Determine the [X, Y] coordinate at the center of the cell enclosing the given text.  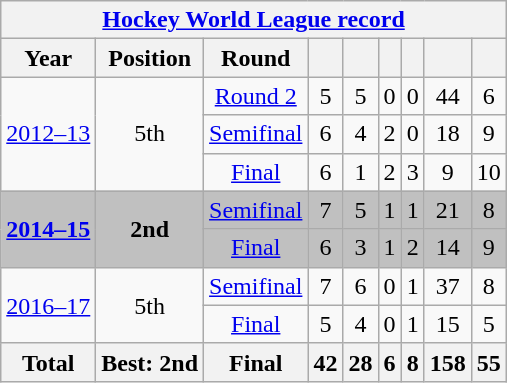
44 [448, 96]
Best: 2nd [150, 362]
2014–15 [48, 229]
28 [360, 362]
2012–13 [48, 134]
Total [48, 362]
14 [448, 248]
Round [256, 58]
15 [448, 324]
37 [448, 286]
2016–17 [48, 305]
10 [488, 172]
Position [150, 58]
42 [326, 362]
Round 2 [256, 96]
158 [448, 362]
Year [48, 58]
21 [448, 210]
2nd [150, 229]
Hockey World League record [254, 20]
18 [448, 134]
55 [488, 362]
